Provide the (X, Y) coordinate of the cell's center where the given text is located.  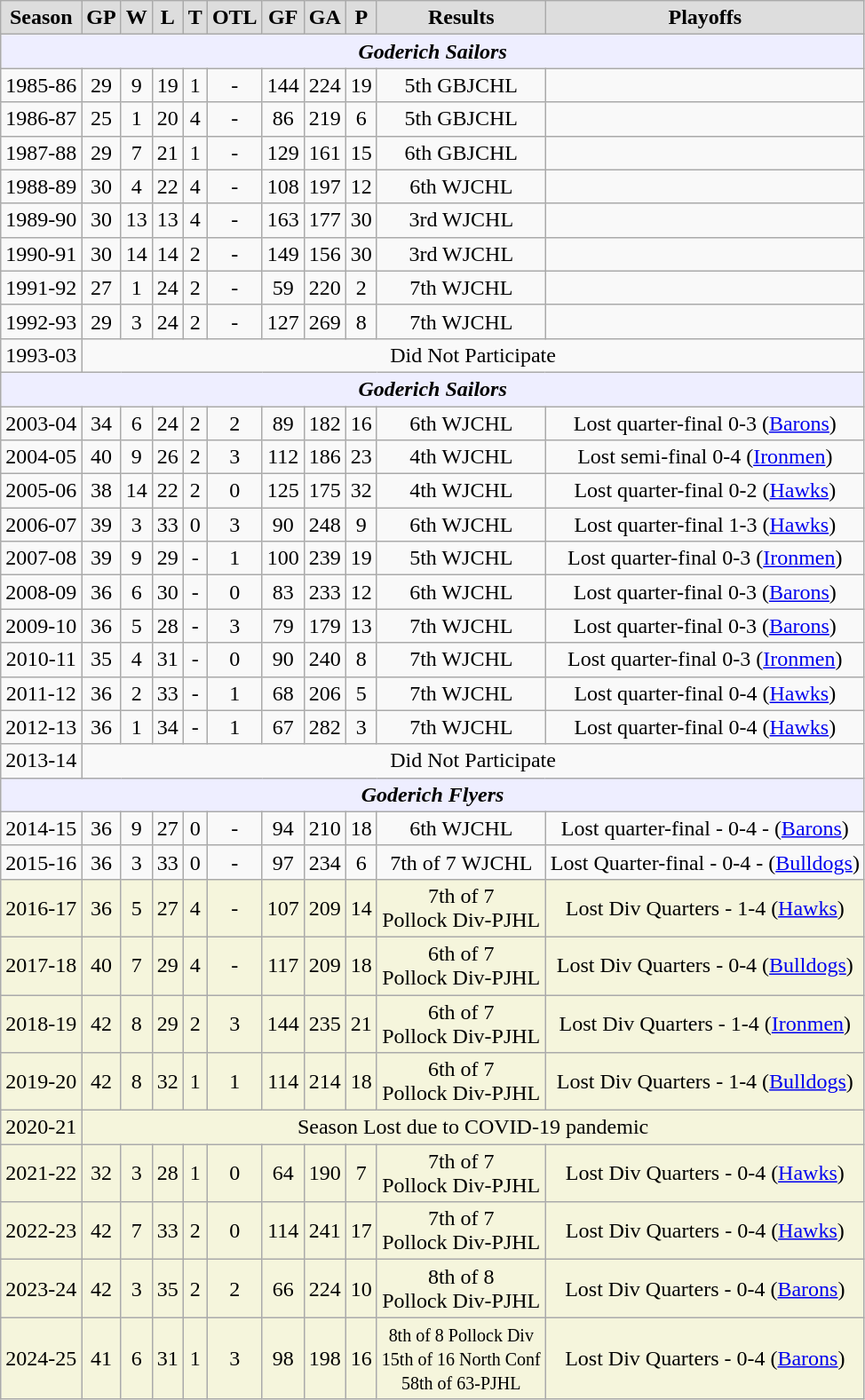
182 (325, 423)
T (195, 18)
100 (282, 558)
175 (325, 491)
1987-88 (41, 153)
2015-16 (41, 862)
Lost quarter-final 0-2 (Hawks) (705, 491)
2011-12 (41, 693)
8th of 8Pollock Div-PJHL (461, 1289)
108 (282, 186)
Lost Quarter-final - 0-4 - (Bulldogs) (705, 862)
206 (325, 693)
248 (325, 525)
97 (282, 862)
161 (325, 153)
5th WJCHL (461, 558)
Lost quarter-final 1-3 (Hawks) (705, 525)
GF (282, 18)
197 (325, 186)
214 (325, 1081)
GA (325, 18)
41 (101, 1358)
129 (282, 153)
235 (325, 1023)
Lost semi-final 0-4 (Ironmen) (705, 457)
112 (282, 457)
20 (167, 119)
Lost Div Quarters - 1-4 (Hawks) (705, 907)
282 (325, 727)
1991-92 (41, 288)
17 (361, 1230)
67 (282, 727)
127 (282, 321)
2009-10 (41, 626)
98 (282, 1358)
117 (282, 966)
GP (101, 18)
125 (282, 491)
2010-11 (41, 660)
86 (282, 119)
1989-90 (41, 220)
210 (325, 828)
26 (167, 457)
2022-23 (41, 1230)
P (361, 18)
Season (41, 18)
2014-15 (41, 828)
2013-14 (41, 761)
OTL (234, 18)
66 (282, 1289)
2008-09 (41, 592)
186 (325, 457)
68 (282, 693)
64 (282, 1174)
2019-20 (41, 1081)
190 (325, 1174)
233 (325, 592)
Season Lost due to COVID-19 pandemic (473, 1127)
59 (282, 288)
1986-87 (41, 119)
8th of 8 Pollock Div15th of 16 North Conf58th of 63-PJHL (461, 1358)
2017-18 (41, 966)
2021-22 (41, 1174)
7th of 7 WJCHL (461, 862)
2023-24 (41, 1289)
107 (282, 907)
234 (325, 862)
94 (282, 828)
38 (101, 491)
241 (325, 1230)
163 (282, 220)
10 (361, 1289)
Lost Div Quarters - 1-4 (Bulldogs) (705, 1081)
15 (361, 153)
2020-21 (41, 1127)
Results (461, 18)
Lost Div Quarters - 0-4 (Bulldogs) (705, 966)
2004-05 (41, 457)
1990-91 (41, 254)
Lost Div Quarters - 1-4 (Ironmen) (705, 1023)
2012-13 (41, 727)
W (137, 18)
Lost quarter-final - 0-4 - (Barons) (705, 828)
2003-04 (41, 423)
23 (361, 457)
220 (325, 288)
179 (325, 626)
1993-03 (41, 355)
239 (325, 558)
2007-08 (41, 558)
269 (325, 321)
1992-93 (41, 321)
Playoffs (705, 18)
219 (325, 119)
156 (325, 254)
2016-17 (41, 907)
240 (325, 660)
1985-86 (41, 85)
149 (282, 254)
83 (282, 592)
6th GBJCHL (461, 153)
89 (282, 423)
79 (282, 626)
2024-25 (41, 1358)
177 (325, 220)
2005-06 (41, 491)
2018-19 (41, 1023)
Goderich Flyers (433, 795)
198 (325, 1358)
2006-07 (41, 525)
25 (101, 119)
1988-89 (41, 186)
L (167, 18)
